Identify which cell holds the provided text, then report its [X, Y] central coordinate. 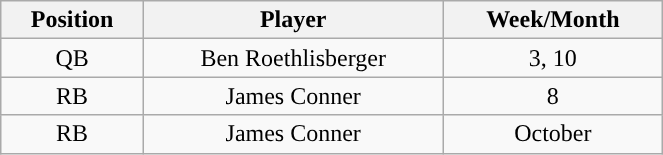
8 [553, 96]
Week/Month [553, 20]
3, 10 [553, 58]
Ben Roethlisberger [294, 58]
Position [72, 20]
QB [72, 58]
October [553, 134]
Player [294, 20]
